Provide the (X, Y) coordinate of the cell's center where the given text is located.  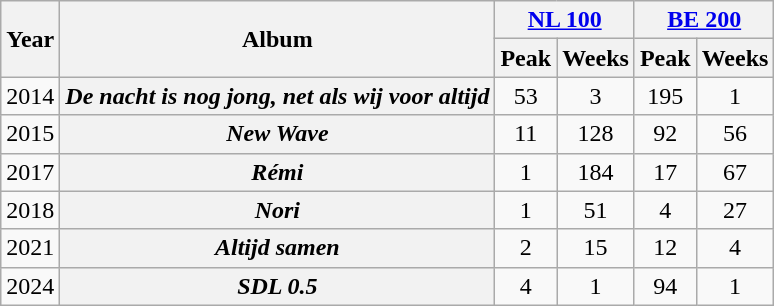
2021 (30, 248)
NL 100 (564, 20)
53 (526, 96)
BE 200 (704, 20)
2014 (30, 96)
New Wave (278, 134)
Year (30, 39)
Rémi (278, 172)
195 (665, 96)
Nori (278, 210)
27 (735, 210)
92 (665, 134)
De nacht is nog jong, net als wij voor altijd (278, 96)
51 (596, 210)
56 (735, 134)
128 (596, 134)
2017 (30, 172)
Album (278, 39)
94 (665, 286)
184 (596, 172)
15 (596, 248)
2018 (30, 210)
67 (735, 172)
3 (596, 96)
17 (665, 172)
11 (526, 134)
2 (526, 248)
2024 (30, 286)
SDL 0.5 (278, 286)
2015 (30, 134)
12 (665, 248)
Altijd samen (278, 248)
